Pinpoint the cell where the given text exists, returning its (x, y) midpoint coordinate. 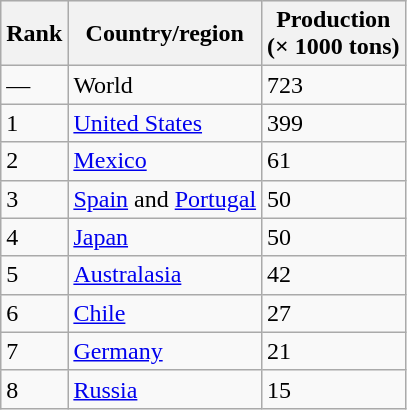
Spain and Portugal (165, 199)
4 (34, 237)
Rank (34, 34)
2 (34, 161)
1 (34, 123)
61 (334, 161)
723 (334, 85)
Germany (165, 351)
399 (334, 123)
Country/region (165, 34)
5 (34, 275)
Australasia (165, 275)
United States (165, 123)
Chile (165, 313)
6 (34, 313)
World (165, 85)
7 (34, 351)
3 (34, 199)
15 (334, 389)
Mexico (165, 161)
Production(× 1000 tons) (334, 34)
— (34, 85)
Russia (165, 389)
27 (334, 313)
Japan (165, 237)
42 (334, 275)
21 (334, 351)
8 (34, 389)
